For the text-containing cell, return its midpoint in [X, Y] coordinate format. 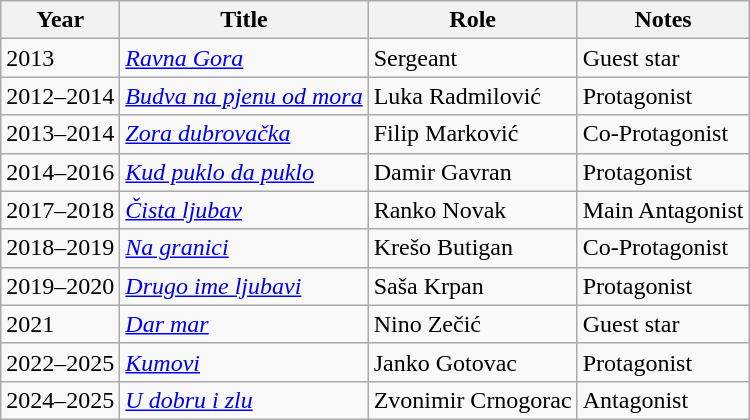
Sergeant [472, 58]
2014–2016 [60, 172]
Janko Gotovac [472, 362]
2021 [60, 324]
Krešo Butigan [472, 248]
Title [244, 20]
U dobru i zlu [244, 400]
Zora dubrovačka [244, 134]
Čista ljubav [244, 210]
Saša Krpan [472, 286]
Antagonist [663, 400]
Filip Marković [472, 134]
2024–2025 [60, 400]
2017–2018 [60, 210]
Ravna Gora [244, 58]
Damir Gavran [472, 172]
Kumovi [244, 362]
Na granici [244, 248]
2012–2014 [60, 96]
Kud puklo da puklo [244, 172]
Year [60, 20]
Budva na pjenu od mora [244, 96]
2019–2020 [60, 286]
Notes [663, 20]
Ranko Novak [472, 210]
Nino Zečić [472, 324]
Drugo ime ljubavi [244, 286]
2013–2014 [60, 134]
Role [472, 20]
2013 [60, 58]
Dar mar [244, 324]
Zvonimir Crnogorac [472, 400]
Main Antagonist [663, 210]
Luka Radmilović [472, 96]
2022–2025 [60, 362]
2018–2019 [60, 248]
